For the text-containing cell, return its midpoint in (X, Y) coordinate format. 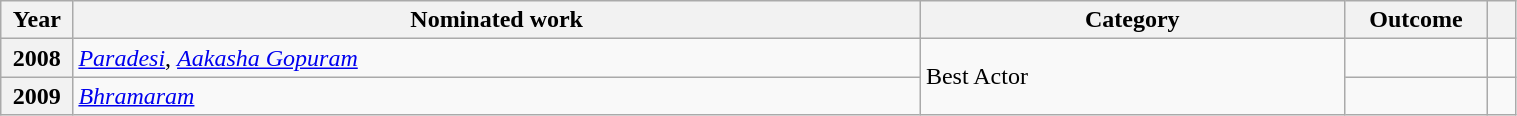
Paradesi, Aakasha Gopuram (496, 58)
Category (1132, 20)
Best Actor (1132, 77)
Bhramaram (496, 96)
Outcome (1416, 20)
2008 (37, 58)
2009 (37, 96)
Year (37, 20)
Nominated work (496, 20)
